For the text-containing cell, return its midpoint in [x, y] coordinate format. 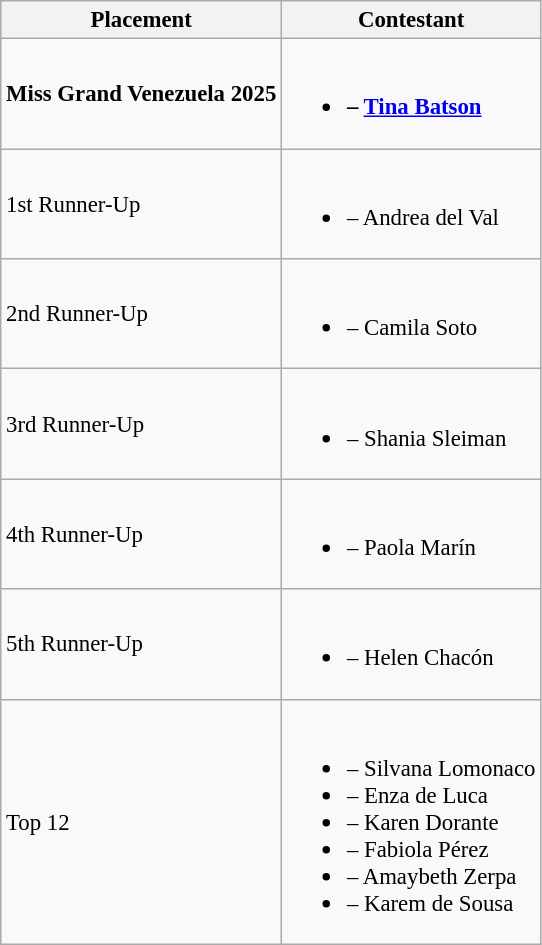
– Camila Soto [412, 314]
Placement [142, 20]
– Paola Marín [412, 534]
Top 12 [142, 822]
4th Runner-Up [142, 534]
3rd Runner-Up [142, 424]
Contestant [412, 20]
Miss Grand Venezuela 2025 [142, 94]
5th Runner-Up [142, 644]
– Tina Batson [412, 94]
2nd Runner-Up [142, 314]
– Helen Chacón [412, 644]
– Shania Sleiman [412, 424]
– Silvana Lomonaco – Enza de Luca – Karen Dorante – Fabiola Pérez – Amaybeth Zerpa – Karem de Sousa [412, 822]
1st Runner-Up [142, 204]
– Andrea del Val [412, 204]
